Extract the [x, y] coordinate from the center of the cell holding the provided text.  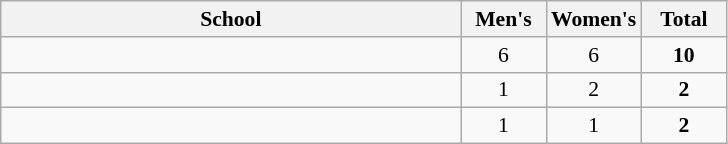
10 [684, 55]
Men's [504, 19]
Total [684, 19]
School [231, 19]
Women's [594, 19]
